Return (X, Y) of the center of cell containing provided text 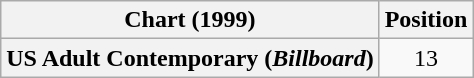
Chart (1999) (190, 20)
13 (426, 58)
Position (426, 20)
US Adult Contemporary (Billboard) (190, 58)
